Output the (x, y) coordinate of the center of the cell containing the given text.  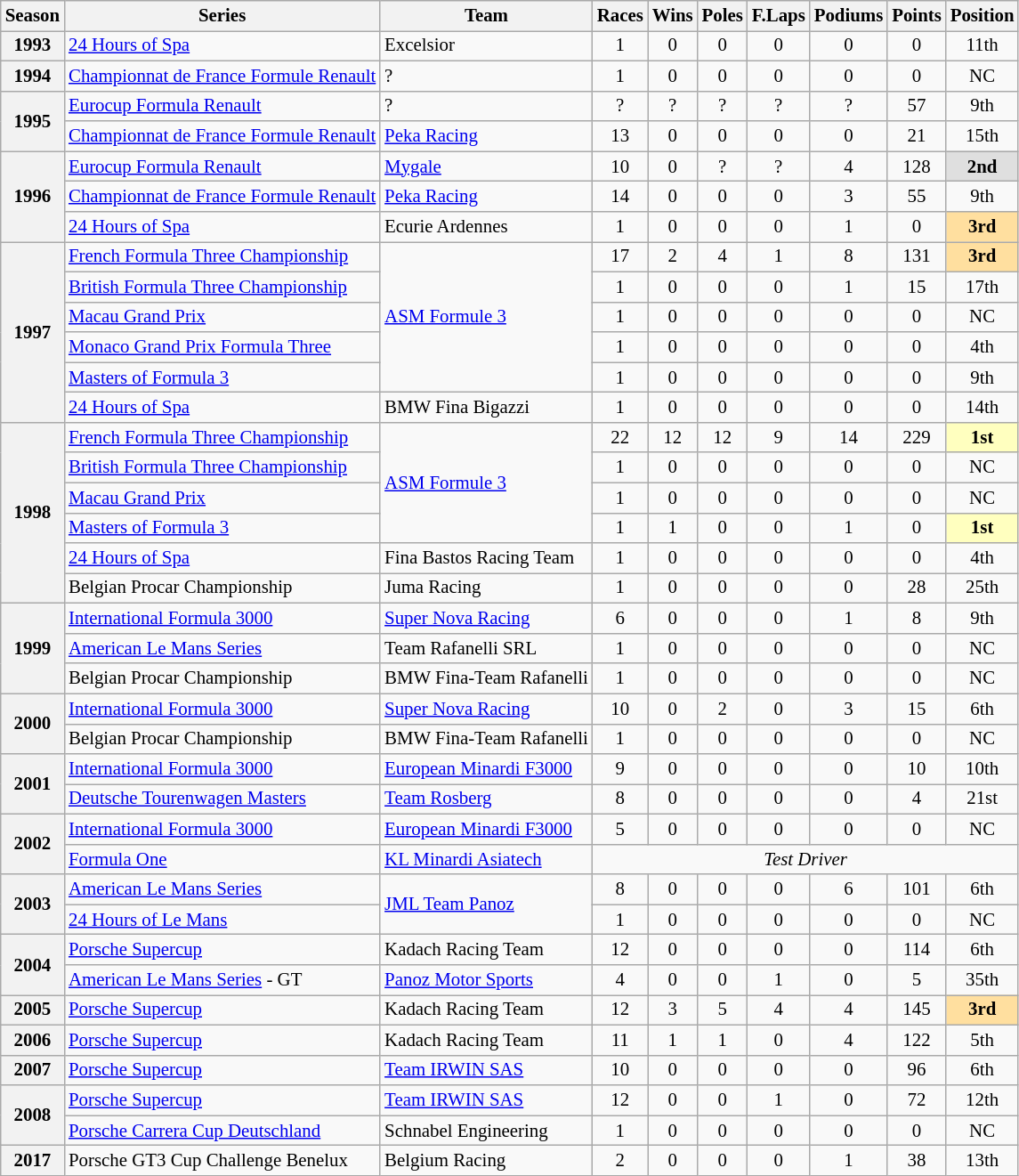
Belgium Racing (486, 1161)
2006 (32, 1040)
Races (620, 16)
BMW Fina Bigazzi (486, 408)
F.Laps (779, 16)
1995 (32, 121)
Position (983, 16)
12th (983, 1100)
2017 (32, 1161)
114 (917, 950)
1999 (32, 649)
145 (917, 1010)
2003 (32, 904)
11 (620, 1040)
21st (983, 799)
Series (222, 16)
Points (917, 16)
25th (983, 588)
1998 (32, 513)
14th (983, 408)
229 (917, 437)
10th (983, 769)
American Le Mans Series - GT (222, 980)
131 (917, 256)
55 (917, 197)
Schnabel Engineering (486, 1131)
24 Hours of Le Mans (222, 920)
1993 (32, 45)
Team Rafanelli SRL (486, 648)
Excelsior (486, 45)
Test Driver (806, 859)
11th (983, 45)
Podiums (849, 16)
Formula One (222, 859)
Team (486, 16)
101 (917, 889)
2008 (32, 1115)
22 (620, 437)
KL Minardi Asiatech (486, 859)
Porsche GT3 Cup Challenge Benelux (222, 1161)
2002 (32, 844)
Team Rosberg (486, 799)
13th (983, 1161)
Fina Bastos Racing Team (486, 558)
128 (917, 166)
96 (917, 1070)
JML Team Panoz (486, 904)
1997 (32, 331)
2007 (32, 1070)
2001 (32, 784)
Wins (673, 16)
1996 (32, 197)
Monaco Grand Prix Formula Three (222, 347)
Mygale (486, 166)
Ecurie Ardennes (486, 227)
5th (983, 1040)
1994 (32, 76)
35th (983, 980)
Deutsche Tourenwagen Masters (222, 799)
13 (620, 136)
17 (620, 256)
15th (983, 136)
Panoz Motor Sports (486, 980)
Season (32, 16)
38 (917, 1161)
Poles (723, 16)
28 (917, 588)
2005 (32, 1010)
122 (917, 1040)
Porsche Carrera Cup Deutschland (222, 1131)
2004 (32, 965)
2nd (983, 166)
57 (917, 106)
21 (917, 136)
2000 (32, 724)
72 (917, 1100)
17th (983, 287)
Juma Racing (486, 588)
